Capture the cell that displays the provided text and extract its (X, Y) central coordinate. 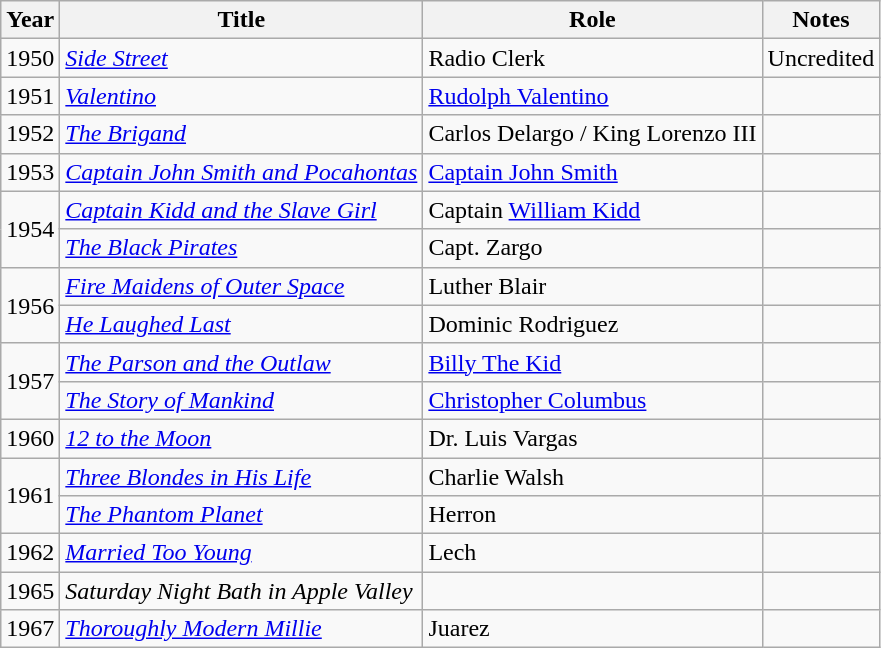
1961 (30, 496)
1957 (30, 381)
The Brigand (242, 134)
Thoroughly Modern Millie (242, 629)
Billy The Kid (592, 362)
Valentino (242, 96)
Captain John Smith (592, 172)
Carlos Delargo / King Lorenzo III (592, 134)
Dr. Luis Vargas (592, 438)
1950 (30, 58)
The Story of Mankind (242, 400)
Year (30, 20)
He Laughed Last (242, 324)
Lech (592, 553)
Notes (821, 20)
12 to the Moon (242, 438)
1960 (30, 438)
1956 (30, 305)
1965 (30, 591)
The Black Pirates (242, 248)
Role (592, 20)
1952 (30, 134)
Luther Blair (592, 286)
The Parson and the Outlaw (242, 362)
Juarez (592, 629)
Side Street (242, 58)
Dominic Rodriguez (592, 324)
1951 (30, 96)
Fire Maidens of Outer Space (242, 286)
1967 (30, 629)
Captain William Kidd (592, 210)
Captain John Smith and Pocahontas (242, 172)
1962 (30, 553)
Uncredited (821, 58)
Saturday Night Bath in Apple Valley (242, 591)
Charlie Walsh (592, 477)
Christopher Columbus (592, 400)
Captain Kidd and the Slave Girl (242, 210)
Three Blondes in His Life (242, 477)
Radio Clerk (592, 58)
The Phantom Planet (242, 515)
Married Too Young (242, 553)
Herron (592, 515)
1953 (30, 172)
1954 (30, 229)
Title (242, 20)
Capt. Zargo (592, 248)
Rudolph Valentino (592, 96)
